Return the (X, Y) coordinate for the center point of the cell that contains the specified text.  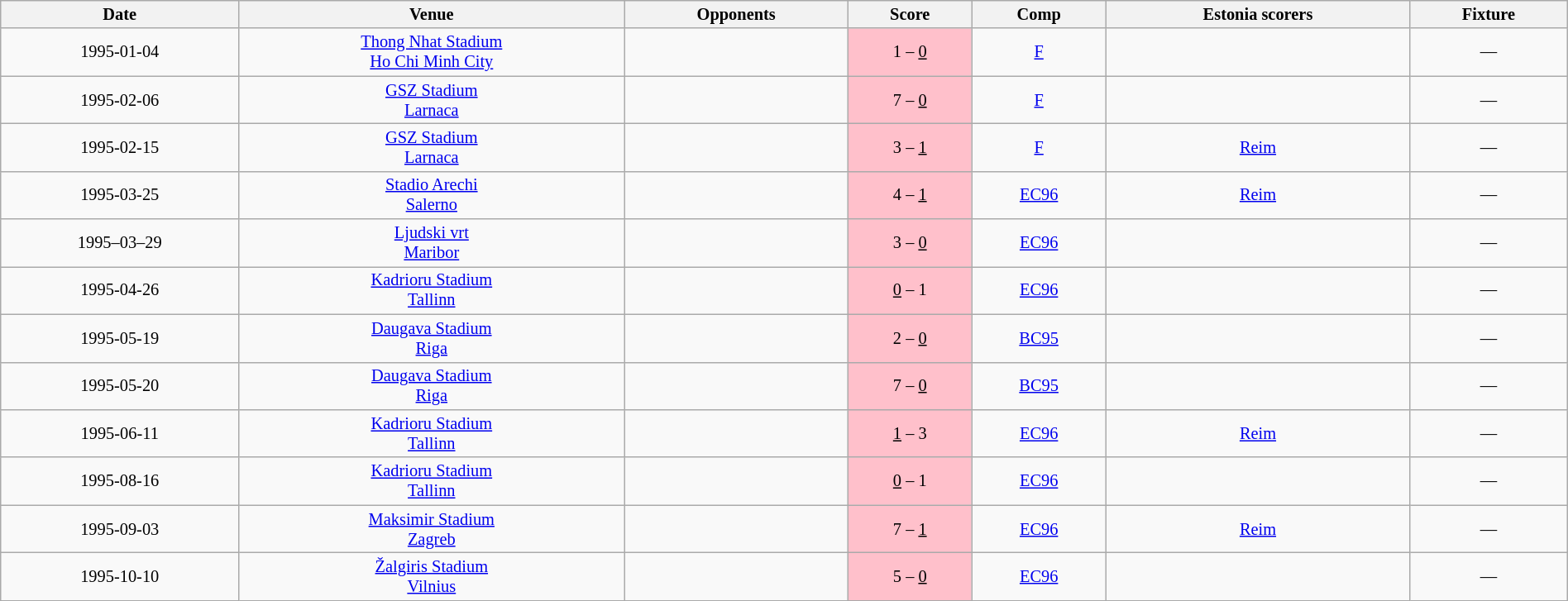
1995-02-06 (120, 100)
Comp (1039, 14)
1995-06-11 (120, 433)
1995-03-25 (120, 195)
1995-04-26 (120, 290)
Thong Nhat Stadium Ho Chi Minh City (432, 52)
Ljudski vrt Maribor (432, 243)
Opponents (736, 14)
1995-09-03 (120, 529)
3 – 0 (910, 243)
1995-01-04 (120, 52)
1995-05-19 (120, 338)
Maksimir Stadium Zagreb (432, 529)
4 – 1 (910, 195)
1 – 0 (910, 52)
2 – 0 (910, 338)
3 – 1 (910, 147)
Date (120, 14)
Score (910, 14)
1995-10-10 (120, 576)
Žalgiris Stadium Vilnius (432, 576)
Venue (432, 14)
5 – 0 (910, 576)
1995-08-16 (120, 481)
7 – 1 (910, 529)
1995-02-15 (120, 147)
1 – 3 (910, 433)
Estonia scorers (1257, 14)
1995–03–29 (120, 243)
1995-05-20 (120, 386)
Stadio Arechi Salerno (432, 195)
Fixture (1489, 14)
